Locate the cell with the specified text and output its (x, y) center coordinate. 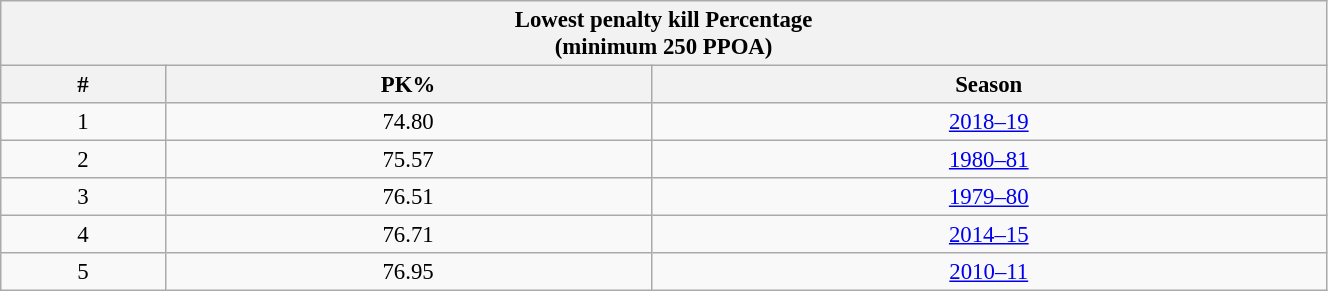
1979–80 (988, 197)
# (83, 85)
2014–15 (988, 235)
76.71 (408, 235)
74.80 (408, 122)
76.51 (408, 197)
2018–19 (988, 122)
2 (83, 160)
4 (83, 235)
75.57 (408, 160)
Lowest penalty kill Percentage(minimum 250 PPOA) (664, 34)
Season (988, 85)
PK% (408, 85)
1 (83, 122)
3 (83, 197)
1980–81 (988, 160)
